Provide the (X, Y) coordinate of the cell's center where the given text is located.  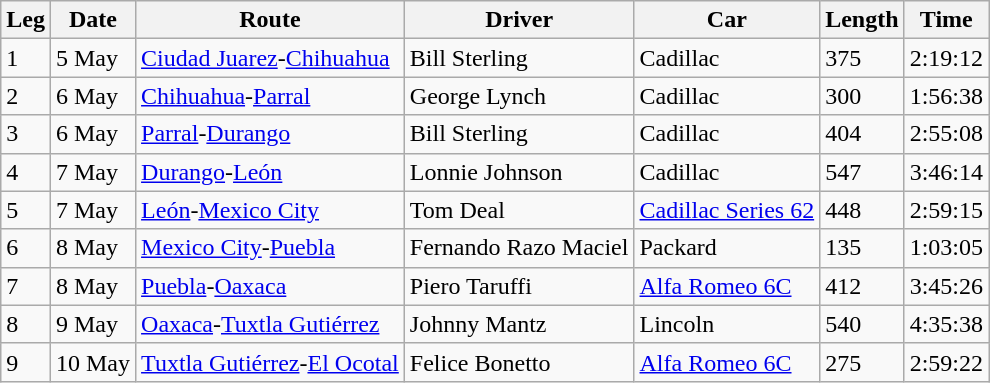
4 (26, 172)
Lincoln (727, 324)
3:46:14 (946, 172)
Cadillac Series 62 (727, 210)
7 (26, 286)
2:19:12 (946, 58)
1:03:05 (946, 248)
547 (862, 172)
Piero Taruffi (519, 286)
Time (946, 20)
300 (862, 96)
Route (270, 20)
448 (862, 210)
4:35:38 (946, 324)
Durango-León (270, 172)
5 May (92, 58)
6 (26, 248)
Date (92, 20)
Chihuahua-Parral (270, 96)
Oaxaca-Tuxtla Gutiérrez (270, 324)
3 (26, 134)
404 (862, 134)
8 (26, 324)
Mexico City-Puebla (270, 248)
5 (26, 210)
León-Mexico City (270, 210)
Car (727, 20)
3:45:26 (946, 286)
George Lynch (519, 96)
9 (26, 362)
Tuxtla Gutiérrez-El Ocotal (270, 362)
135 (862, 248)
Tom Deal (519, 210)
Johnny Mantz (519, 324)
Packard (727, 248)
1:56:38 (946, 96)
412 (862, 286)
275 (862, 362)
10 May (92, 362)
540 (862, 324)
2 (26, 96)
Puebla-Oaxaca (270, 286)
Felice Bonetto (519, 362)
2:59:22 (946, 362)
Length (862, 20)
2:59:15 (946, 210)
2:55:08 (946, 134)
Parral-Durango (270, 134)
9 May (92, 324)
Ciudad Juarez-Chihuahua (270, 58)
1 (26, 58)
Fernando Razo Maciel (519, 248)
Lonnie Johnson (519, 172)
Leg (26, 20)
Driver (519, 20)
375 (862, 58)
